Search for the cell housing the specified text and yield its [X, Y] center coordinate. 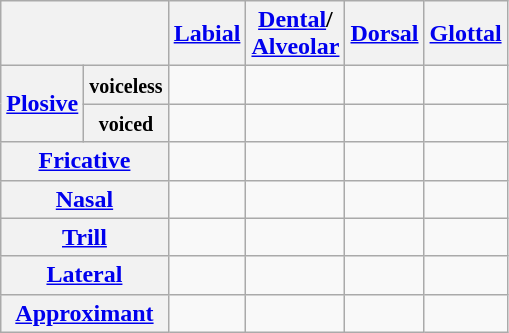
Trill [84, 237]
Lateral [84, 275]
Plosive [42, 104]
Glottal [466, 34]
Fricative [84, 161]
Dental/Alveolar [296, 34]
voiced [126, 123]
voiceless [126, 85]
Nasal [84, 199]
Approximant [84, 313]
Labial [207, 34]
Dorsal [384, 34]
